Determine the [X, Y] coordinate at the center of the cell enclosing the given text.  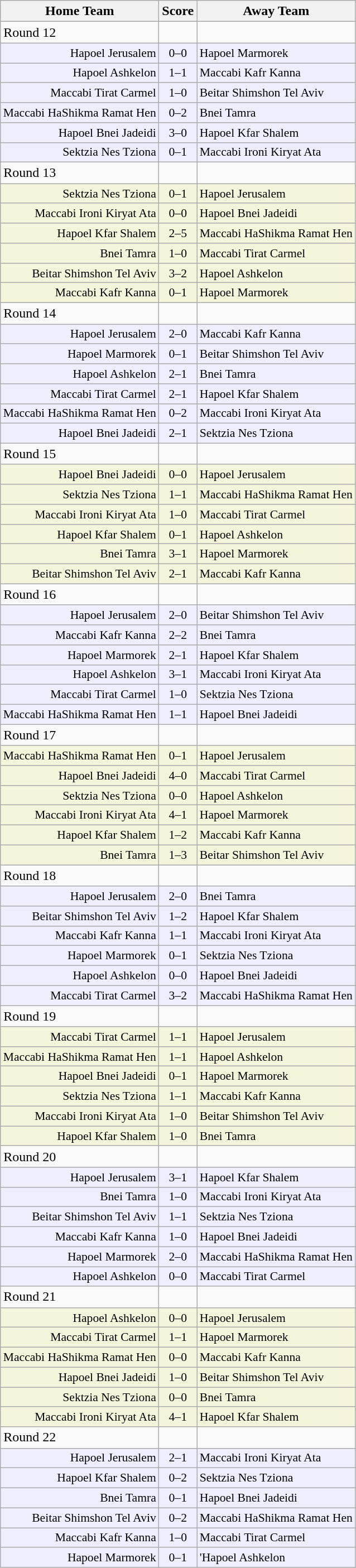
Round 13 [80, 173]
Round 14 [80, 313]
1–3 [178, 855]
2–2 [178, 635]
Round 17 [80, 735]
Round 21 [80, 1297]
2–5 [178, 233]
Round 22 [80, 1437]
Round 16 [80, 594]
3–0 [178, 132]
'Hapoel Ashkelon [276, 1557]
4–0 [178, 776]
Home Team [80, 11]
Round 18 [80, 876]
Round 12 [80, 32]
Round 20 [80, 1156]
Round 15 [80, 454]
Score [178, 11]
Round 19 [80, 1016]
Away Team [276, 11]
